Capture the cell that displays the provided text and extract its [X, Y] central coordinate. 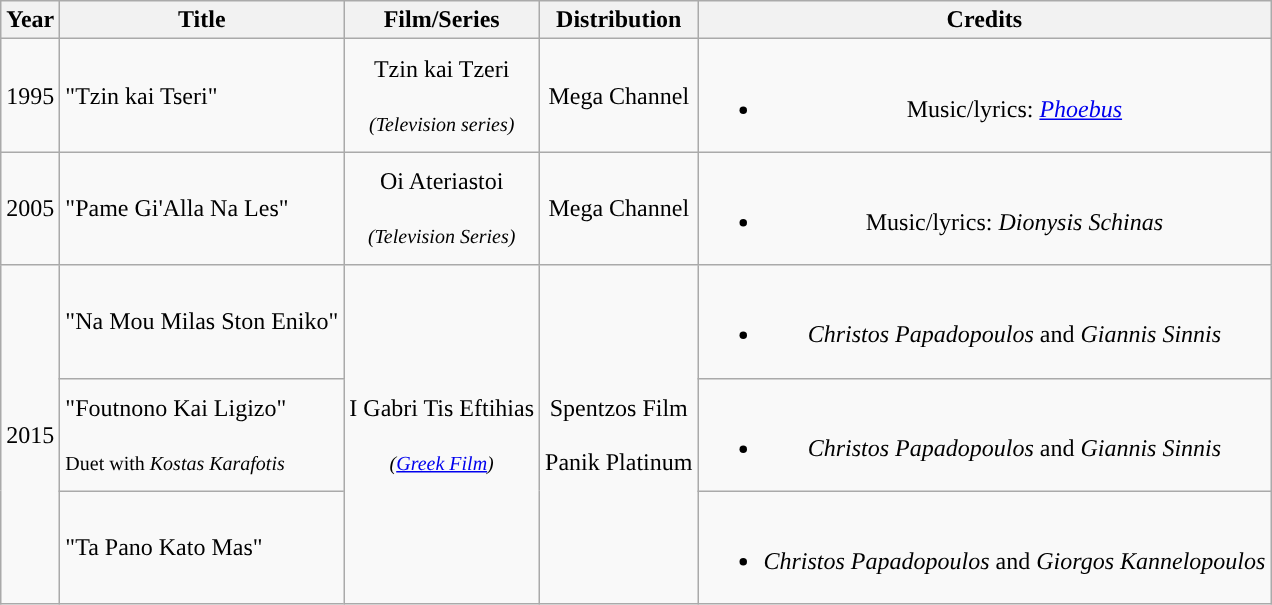
"Na Mou Milas Ston Eniko" [202, 322]
1995 [30, 96]
I Gabri Tis Eftihias (Greek Film) [442, 434]
Oi Ateriastoi(Television Series) [442, 208]
2015 [30, 434]
Distribution [619, 20]
"Pame Gi'Alla Na Les" [202, 208]
Spentzos FilmPanik Platinum [619, 434]
Music/lyrics: Dionysis Schinas [984, 208]
"Foutnono Kai Ligizo"Duet with Kostas Karafotis [202, 434]
Christos Papadopoulos and Giorgos Kannelopoulos [984, 548]
2005 [30, 208]
Year [30, 20]
Title [202, 20]
Tzin kai Tzeri (Television series) [442, 96]
Music/lyrics: Phoebus [984, 96]
Film/Series [442, 20]
"Ta Pano Kato Mas" [202, 548]
Credits [984, 20]
"Tzin kai Tseri" [202, 96]
